Locate the cell with the specified text and output its (x, y) center coordinate. 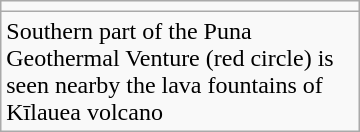
Southern part of the Puna Geothermal Venture (red circle) is seen nearby the lava fountains of Kīlauea volcano (180, 72)
